Capture the cell that displays the provided text and extract its [x, y] central coordinate. 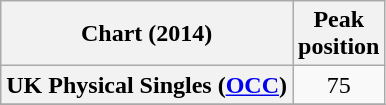
UK Physical Singles (OCC) [147, 85]
Chart (2014) [147, 34]
75 [338, 85]
Peakposition [338, 34]
